Scan for the cell matching the given text and deliver its [x, y] coordinate at center. 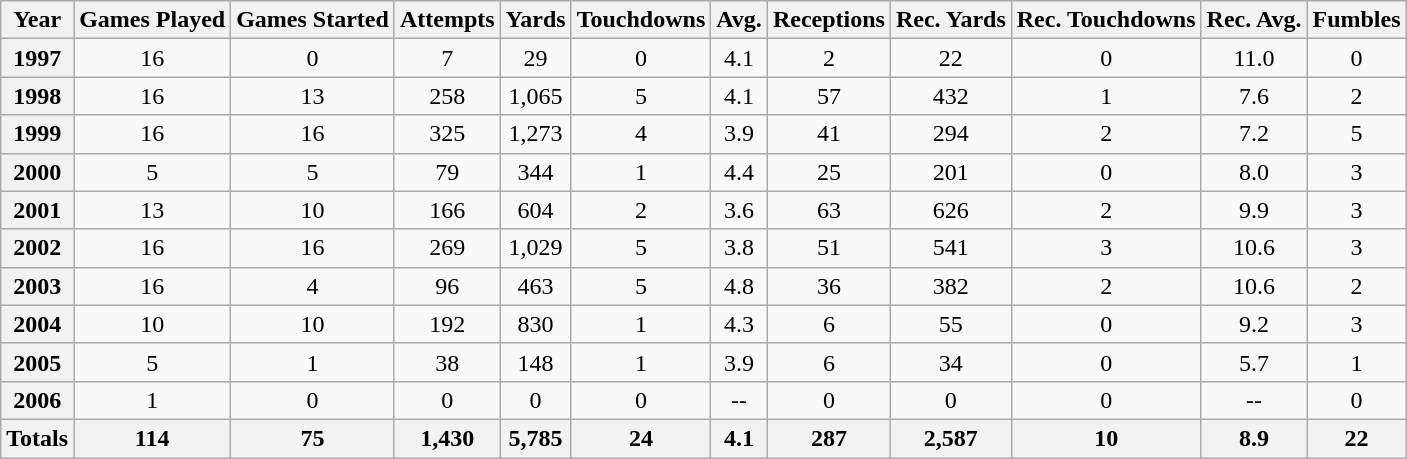
201 [950, 172]
1999 [38, 134]
1,065 [536, 96]
Avg. [740, 20]
38 [447, 362]
382 [950, 286]
2000 [38, 172]
79 [447, 172]
114 [152, 438]
2003 [38, 286]
325 [447, 134]
1,430 [447, 438]
63 [828, 210]
2,587 [950, 438]
Rec. Touchdowns [1106, 20]
4.8 [740, 286]
29 [536, 58]
604 [536, 210]
Games Played [152, 20]
2004 [38, 324]
148 [536, 362]
1998 [38, 96]
166 [447, 210]
Receptions [828, 20]
41 [828, 134]
1,273 [536, 134]
Attempts [447, 20]
3.8 [740, 248]
Games Started [313, 20]
8.0 [1254, 172]
25 [828, 172]
2006 [38, 400]
57 [828, 96]
51 [828, 248]
4.3 [740, 324]
5.7 [1254, 362]
258 [447, 96]
55 [950, 324]
8.9 [1254, 438]
7.2 [1254, 134]
34 [950, 362]
Touchdowns [641, 20]
36 [828, 286]
7.6 [1254, 96]
830 [536, 324]
344 [536, 172]
2002 [38, 248]
Fumbles [1356, 20]
1997 [38, 58]
9.2 [1254, 324]
7 [447, 58]
294 [950, 134]
3.6 [740, 210]
Yards [536, 20]
5,785 [536, 438]
192 [447, 324]
Rec. Avg. [1254, 20]
75 [313, 438]
1,029 [536, 248]
2001 [38, 210]
Totals [38, 438]
2005 [38, 362]
463 [536, 286]
626 [950, 210]
269 [447, 248]
541 [950, 248]
4.4 [740, 172]
Rec. Yards [950, 20]
287 [828, 438]
11.0 [1254, 58]
96 [447, 286]
Year [38, 20]
24 [641, 438]
9.9 [1254, 210]
432 [950, 96]
